Identify which cell holds the provided text, then report its (x, y) central coordinate. 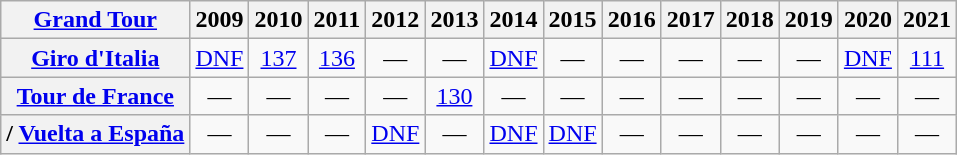
2014 (514, 20)
2009 (220, 20)
2011 (337, 20)
Tour de France (96, 96)
2015 (572, 20)
137 (278, 58)
2013 (454, 20)
2018 (750, 20)
2012 (396, 20)
/ Vuelta a España (96, 134)
2021 (926, 20)
2020 (868, 20)
136 (337, 58)
2019 (808, 20)
130 (454, 96)
2010 (278, 20)
Giro d'Italia (96, 58)
111 (926, 58)
2016 (632, 20)
Grand Tour (96, 20)
2017 (690, 20)
